Detect which cell encompasses the target text, then output its (x, y) center coordinate. 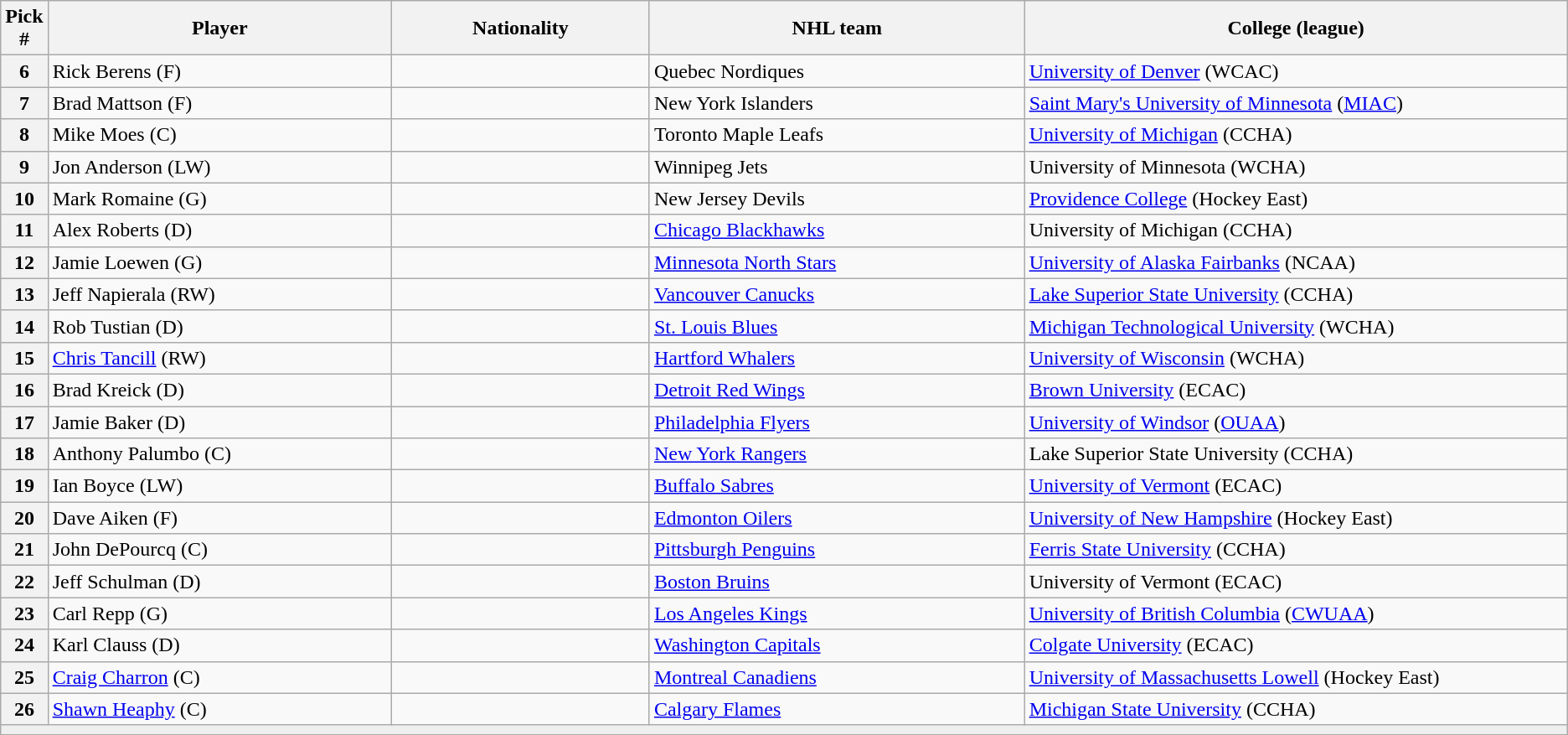
Carl Repp (G) (219, 613)
Philadelphia Flyers (837, 422)
17 (24, 422)
Mark Romaine (G) (219, 199)
Michigan Technological University (WCHA) (1296, 326)
Karl Clauss (D) (219, 645)
University of Minnesota (WCHA) (1296, 167)
Pittsburgh Penguins (837, 550)
New York Rangers (837, 454)
15 (24, 358)
Vancouver Canucks (837, 294)
14 (24, 326)
Hartford Whalers (837, 358)
Anthony Palumbo (C) (219, 454)
Pick # (24, 28)
Saint Mary's University of Minnesota (MIAC) (1296, 103)
9 (24, 167)
Jon Anderson (LW) (219, 167)
13 (24, 294)
Detroit Red Wings (837, 390)
Craig Charron (C) (219, 677)
Michigan State University (CCHA) (1296, 709)
NHL team (837, 28)
Alex Roberts (D) (219, 230)
Jamie Loewen (G) (219, 262)
Nationality (520, 28)
University of Denver (WCAC) (1296, 71)
Buffalo Sabres (837, 486)
College (league) (1296, 28)
6 (24, 71)
11 (24, 230)
Winnipeg Jets (837, 167)
Los Angeles Kings (837, 613)
22 (24, 582)
Dave Aiken (F) (219, 518)
Jeff Schulman (D) (219, 582)
Edmonton Oilers (837, 518)
Player (219, 28)
10 (24, 199)
Brad Kreick (D) (219, 390)
Providence College (Hockey East) (1296, 199)
23 (24, 613)
25 (24, 677)
University of Windsor (OUAA) (1296, 422)
Toronto Maple Leafs (837, 135)
University of New Hampshire (Hockey East) (1296, 518)
Minnesota North Stars (837, 262)
Rob Tustian (D) (219, 326)
Colgate University (ECAC) (1296, 645)
Montreal Canadiens (837, 677)
Jeff Napierala (RW) (219, 294)
26 (24, 709)
18 (24, 454)
University of Alaska Fairbanks (NCAA) (1296, 262)
Boston Bruins (837, 582)
Shawn Heaphy (C) (219, 709)
University of Massachusetts Lowell (Hockey East) (1296, 677)
Chris Tancill (RW) (219, 358)
Calgary Flames (837, 709)
24 (24, 645)
Ian Boyce (LW) (219, 486)
New Jersey Devils (837, 199)
St. Louis Blues (837, 326)
7 (24, 103)
Ferris State University (CCHA) (1296, 550)
8 (24, 135)
Jamie Baker (D) (219, 422)
Quebec Nordiques (837, 71)
University of British Columbia (CWUAA) (1296, 613)
University of Wisconsin (WCHA) (1296, 358)
Mike Moes (C) (219, 135)
Washington Capitals (837, 645)
Rick Berens (F) (219, 71)
20 (24, 518)
Brown University (ECAC) (1296, 390)
21 (24, 550)
John DePourcq (C) (219, 550)
Chicago Blackhawks (837, 230)
19 (24, 486)
New York Islanders (837, 103)
Brad Mattson (F) (219, 103)
12 (24, 262)
16 (24, 390)
